Identify which cell holds the provided text, then report its (x, y) central coordinate. 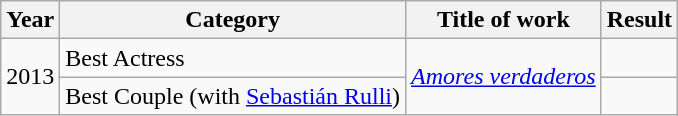
Best Actress (233, 58)
2013 (30, 77)
Title of work (504, 20)
Category (233, 20)
Year (30, 20)
Amores verdaderos (504, 77)
Result (639, 20)
Best Couple (with Sebastián Rulli) (233, 96)
